Detect which cell encompasses the target text, then output its [x, y] center coordinate. 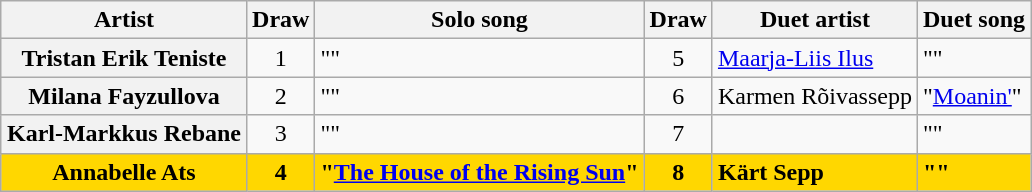
Annabelle Ats [124, 172]
2 [281, 96]
Milana Fayzullova [124, 96]
Duet artist [814, 20]
Karmen Rõivassepp [814, 96]
"The House of the Rising Sun" [480, 172]
Kärt Sepp [814, 172]
Solo song [480, 20]
Tristan Erik Teniste [124, 58]
Artist [124, 20]
4 [281, 172]
1 [281, 58]
Maarja-Liis Ilus [814, 58]
6 [678, 96]
8 [678, 172]
3 [281, 134]
"Moanin'" [974, 96]
5 [678, 58]
Karl-Markkus Rebane [124, 134]
7 [678, 134]
Duet song [974, 20]
